Capture the cell that displays the provided text and extract its (x, y) central coordinate. 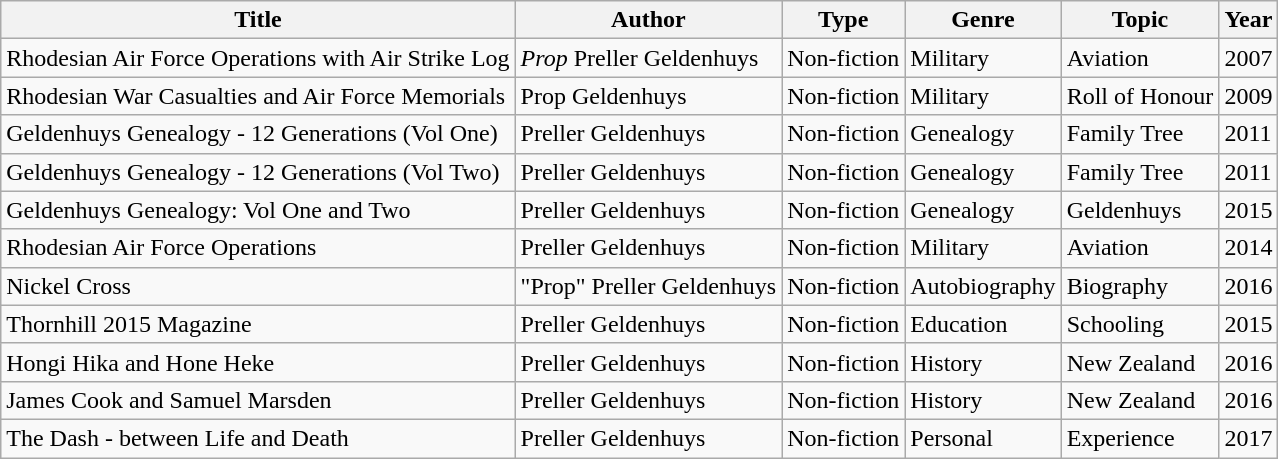
James Cook and Samuel Marsden (258, 400)
Prop Preller Geldenhuys (648, 58)
Geldenhuys (1140, 210)
Thornhill 2015 Magazine (258, 324)
Rhodesian War Casualties and Air Force Memorials (258, 96)
2007 (1248, 58)
Title (258, 20)
Author (648, 20)
The Dash - between Life and Death (258, 438)
Prop Geldenhuys (648, 96)
Experience (1140, 438)
Personal (983, 438)
Geldenhuys Genealogy - 12 Generations (Vol One) (258, 134)
Schooling (1140, 324)
Rhodesian Air Force Operations with Air Strike Log (258, 58)
2014 (1248, 248)
Autobiography (983, 286)
Hongi Hika and Hone Heke (258, 362)
2009 (1248, 96)
Nickel Cross (258, 286)
Genre (983, 20)
Topic (1140, 20)
Geldenhuys Genealogy - 12 Generations (Vol Two) (258, 172)
"Prop" Preller Geldenhuys (648, 286)
Type (844, 20)
2017 (1248, 438)
Rhodesian Air Force Operations (258, 248)
Roll of Honour (1140, 96)
Biography (1140, 286)
Year (1248, 20)
Geldenhuys Genealogy: Vol One and Two (258, 210)
Education (983, 324)
